Search for the cell housing the specified text and yield its [X, Y] center coordinate. 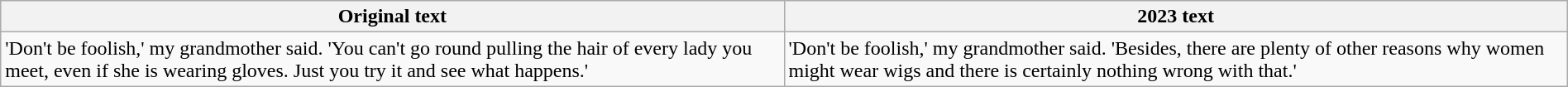
2023 text [1176, 17]
Original text [392, 17]
